Identify which cell holds the provided text, then report its (X, Y) central coordinate. 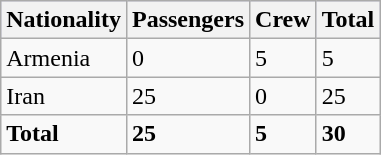
Armenia (64, 58)
Iran (64, 96)
Passengers (188, 20)
Nationality (64, 20)
Crew (284, 20)
30 (348, 134)
